Find where the given text appears and provide that cell's center as (x, y) coordinate. 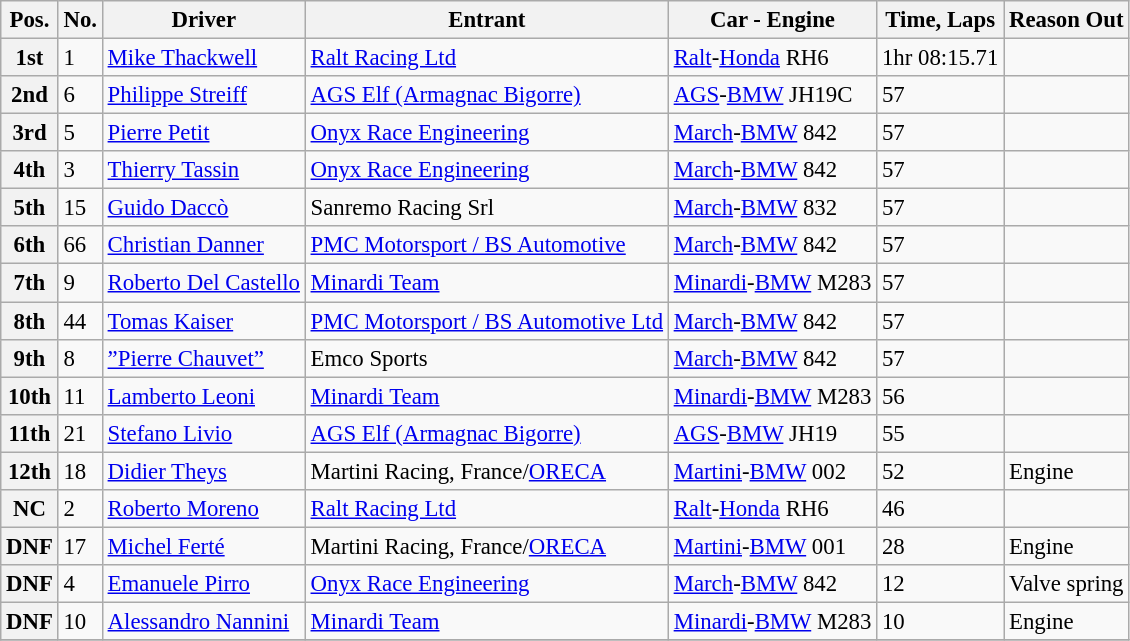
1 (80, 58)
21 (80, 433)
4 (80, 584)
17 (80, 546)
PMC Motorsport / BS Automotive (486, 245)
Time, Laps (940, 20)
44 (80, 321)
PMC Motorsport / BS Automotive Ltd (486, 321)
12 (940, 584)
5 (80, 133)
Emanuele Pirro (204, 584)
6 (80, 95)
No. (80, 20)
56 (940, 396)
March-BMW 832 (772, 208)
Pierre Petit (204, 133)
Emco Sports (486, 358)
15 (80, 208)
12th (30, 471)
8th (30, 321)
1hr 08:15.71 (940, 58)
5th (30, 208)
2 (80, 509)
Thierry Tassin (204, 170)
11th (30, 433)
AGS-BMW JH19 (772, 433)
9 (80, 283)
Martini-BMW 001 (772, 546)
Guido Daccò (204, 208)
7th (30, 283)
8 (80, 358)
Roberto Moreno (204, 509)
Alessandro Nannini (204, 621)
Sanremo Racing Srl (486, 208)
NC (30, 509)
Car - Engine (772, 20)
18 (80, 471)
Philippe Streiff (204, 95)
28 (940, 546)
Mike Thackwell (204, 58)
1st (30, 58)
3rd (30, 133)
Lamberto Leoni (204, 396)
2nd (30, 95)
11 (80, 396)
3 (80, 170)
Entrant (486, 20)
6th (30, 245)
AGS-BMW JH19C (772, 95)
Tomas Kaiser (204, 321)
Christian Danner (204, 245)
Martini-BMW 002 (772, 471)
Valve spring (1066, 584)
Reason Out (1066, 20)
52 (940, 471)
Roberto Del Castello (204, 283)
66 (80, 245)
4th (30, 170)
Pos. (30, 20)
Driver (204, 20)
Michel Ferté (204, 546)
Didier Theys (204, 471)
10th (30, 396)
55 (940, 433)
46 (940, 509)
9th (30, 358)
Stefano Livio (204, 433)
”Pierre Chauvet” (204, 358)
